Capture the cell that displays the provided text and extract its (x, y) central coordinate. 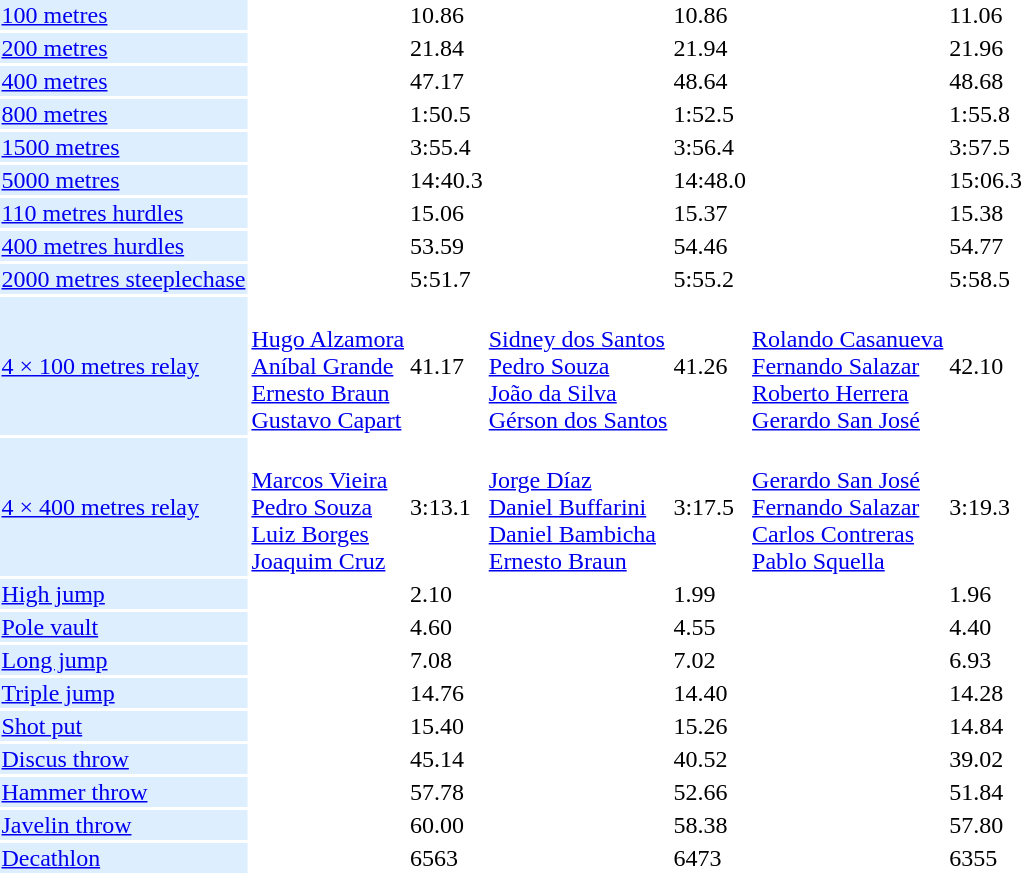
14.40 (710, 693)
Jorge DíazDaniel BuffariniDaniel BambichaErnesto Braun (578, 507)
200 metres (124, 48)
Hugo AlzamoraAníbal GrandeErnesto BraunGustavo Capart (328, 366)
4 × 400 metres relay (124, 507)
15.40 (447, 726)
800 metres (124, 114)
6473 (710, 858)
1.99 (710, 594)
Sidney dos SantosPedro SouzaJoão da SilvaGérson dos Santos (578, 366)
Javelin throw (124, 825)
2.10 (447, 594)
5:55.2 (710, 279)
5:51.7 (447, 279)
6563 (447, 858)
Hammer throw (124, 792)
15.37 (710, 213)
100 metres (124, 15)
Long jump (124, 660)
1:52.5 (710, 114)
40.52 (710, 759)
53.59 (447, 246)
2000 metres steeplechase (124, 279)
45.14 (447, 759)
1500 metres (124, 147)
15.26 (710, 726)
110 metres hurdles (124, 213)
Marcos VieiraPedro SouzaLuiz BorgesJoaquim Cruz (328, 507)
7.08 (447, 660)
57.78 (447, 792)
41.26 (710, 366)
14:40.3 (447, 180)
Gerardo San JoséFernando SalazarCarlos ContrerasPablo Squella (848, 507)
Decathlon (124, 858)
14.76 (447, 693)
3:17.5 (710, 507)
60.00 (447, 825)
47.17 (447, 81)
3:55.4 (447, 147)
Triple jump (124, 693)
3:13.1 (447, 507)
48.64 (710, 81)
7.02 (710, 660)
4.55 (710, 627)
3:56.4 (710, 147)
400 metres hurdles (124, 246)
Shot put (124, 726)
400 metres (124, 81)
4.60 (447, 627)
15.06 (447, 213)
41.17 (447, 366)
21.84 (447, 48)
52.66 (710, 792)
21.94 (710, 48)
Discus throw (124, 759)
54.46 (710, 246)
5000 metres (124, 180)
1:50.5 (447, 114)
58.38 (710, 825)
4 × 100 metres relay (124, 366)
High jump (124, 594)
Pole vault (124, 627)
Rolando CasanuevaFernando SalazarRoberto HerreraGerardo San José (848, 366)
14:48.0 (710, 180)
